Provide the [x, y] coordinate of the cell's center where the given text is located.  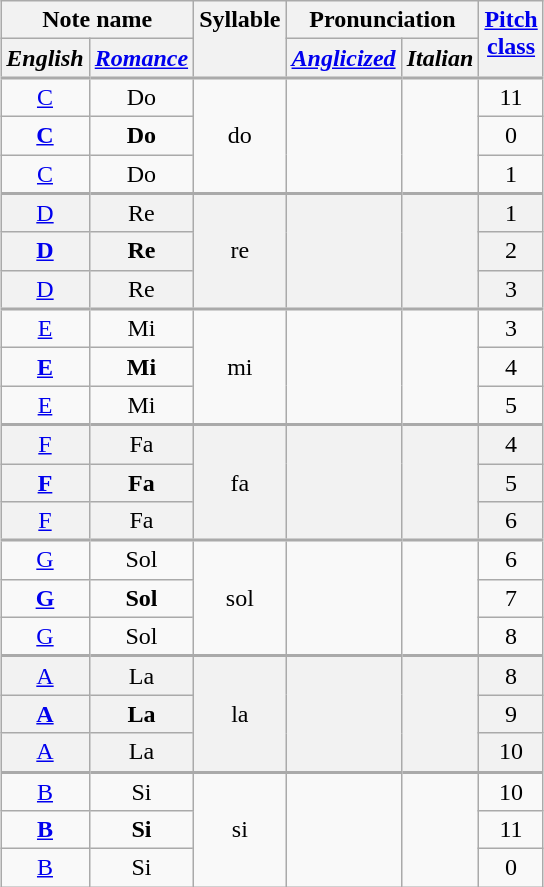
si [240, 830]
re [240, 251]
Italian [440, 58]
Note name [98, 20]
English [45, 58]
Anglicized [344, 58]
Romance [141, 58]
Pitch class [511, 40]
Syllable [240, 40]
fa [240, 483]
la [240, 714]
7 [511, 598]
do [240, 136]
mi [240, 367]
9 [511, 714]
Pronunciation [382, 20]
sol [240, 598]
2 [511, 251]
